Locate the cell with the specified text and output its [X, Y] center coordinate. 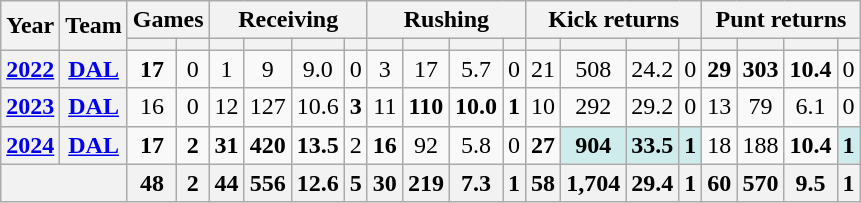
6.1 [810, 107]
7.3 [476, 183]
127 [268, 107]
30 [384, 183]
58 [544, 183]
12.6 [318, 183]
9.5 [810, 183]
60 [720, 183]
420 [268, 145]
904 [594, 145]
Receiving [288, 20]
10.0 [476, 107]
10 [544, 107]
Kick returns [614, 20]
27 [544, 145]
5.7 [476, 69]
1,704 [594, 183]
303 [760, 69]
11 [384, 107]
21 [544, 69]
110 [426, 107]
29 [720, 69]
12 [226, 107]
13.5 [318, 145]
Punt returns [781, 20]
292 [594, 107]
508 [594, 69]
570 [760, 183]
2022 [30, 69]
31 [226, 145]
219 [426, 183]
92 [426, 145]
24.2 [652, 69]
188 [760, 145]
Games [168, 20]
44 [226, 183]
5.8 [476, 145]
556 [268, 183]
5 [356, 183]
13 [720, 107]
18 [720, 145]
2024 [30, 145]
29.4 [652, 183]
9 [268, 69]
Year [30, 26]
29.2 [652, 107]
33.5 [652, 145]
Team [94, 26]
79 [760, 107]
Rushing [446, 20]
9.0 [318, 69]
2023 [30, 107]
48 [152, 183]
10.6 [318, 107]
